Output the (X, Y) coordinate of the center of the cell containing the given text.  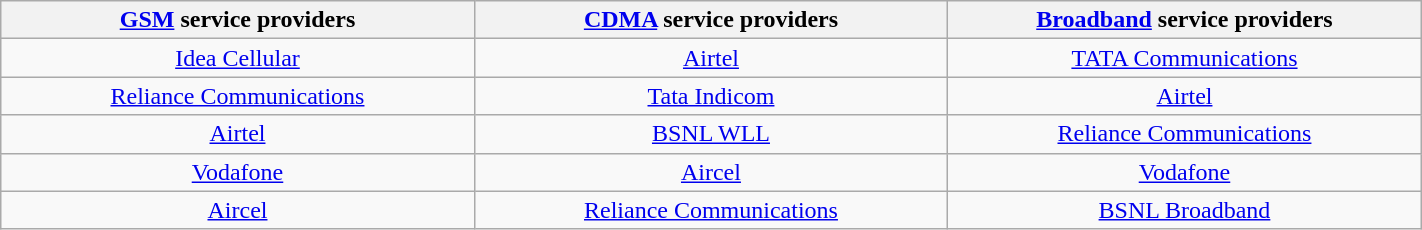
GSM service providers (238, 20)
Tata Indicom (710, 96)
TATA Communications (1185, 58)
BSNL WLL (710, 134)
Broadband service providers (1185, 20)
BSNL Broadband (1185, 210)
Idea Cellular (238, 58)
CDMA service providers (710, 20)
